From the cell containing the given text, extract its center point as (x, y) coordinate. 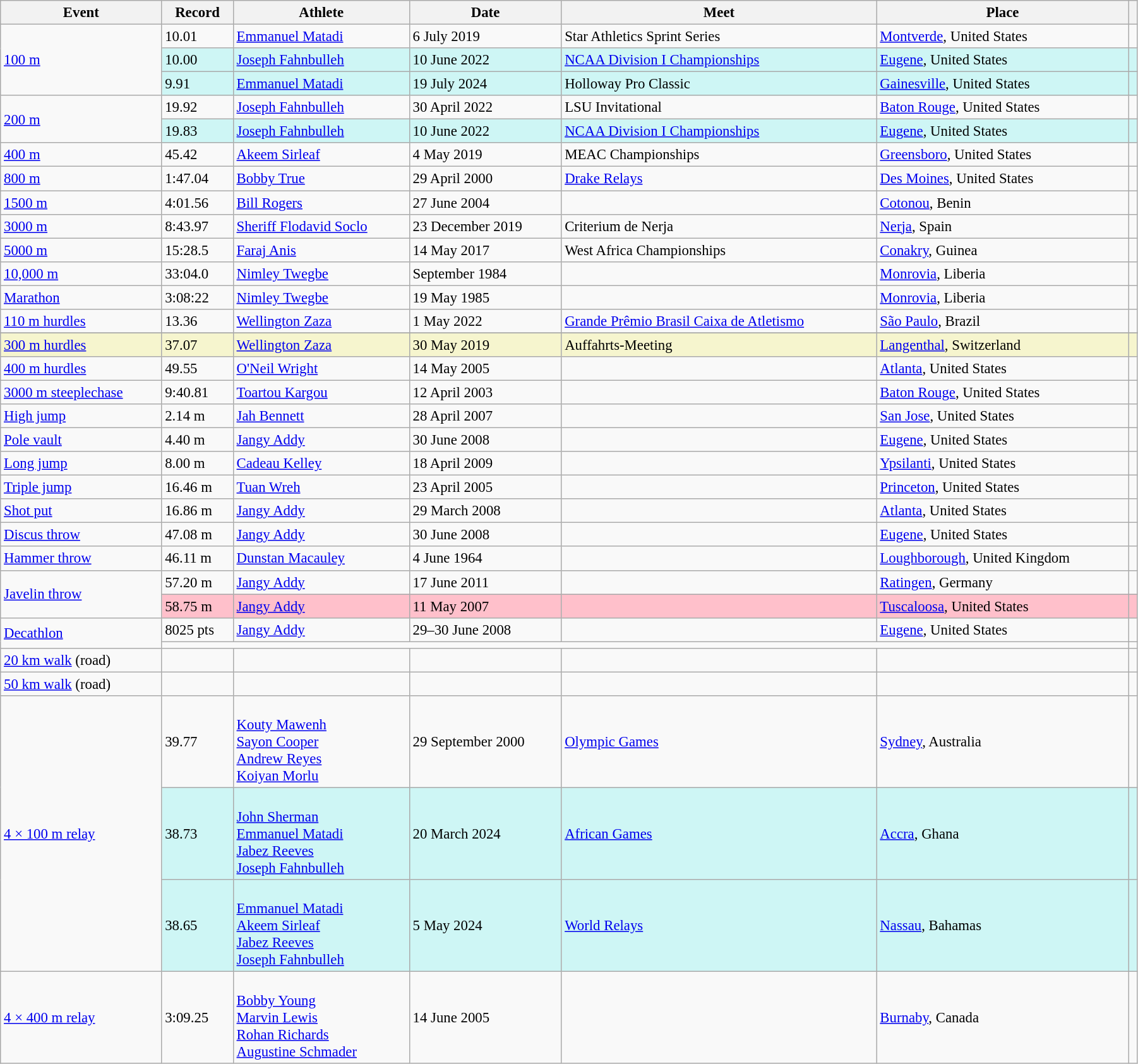
5 May 2024 (485, 926)
Sheriff Flodavid Soclo (321, 226)
110 m hurdles (81, 321)
33:04.0 (197, 273)
Auffahrts-Meeting (719, 345)
Kouty MawenhSayon CooperAndrew ReyesKoiyan Morlu (321, 742)
14 May 2005 (485, 369)
African Games (719, 834)
57.20 m (197, 582)
8025 pts (197, 630)
Toartou Kargou (321, 392)
High jump (81, 416)
16.86 m (197, 511)
23 December 2019 (485, 226)
4 × 100 m relay (81, 834)
1 May 2022 (485, 321)
Akeem Sirleaf (321, 155)
Gainesville, United States (1003, 84)
30 May 2019 (485, 345)
Greensboro, United States (1003, 155)
Des Moines, United States (1003, 179)
Tuscaloosa, United States (1003, 606)
27 June 2004 (485, 203)
Date (485, 13)
200 m (81, 119)
Ratingen, Germany (1003, 582)
4 × 400 m relay (81, 1018)
Olympic Games (719, 742)
Place (1003, 13)
Event (81, 13)
Cadeau Kelley (321, 463)
39.77 (197, 742)
17 June 2011 (485, 582)
1500 m (81, 203)
4 June 1964 (485, 559)
Holloway Pro Classic (719, 84)
Conakry, Guinea (1003, 250)
4 May 2019 (485, 155)
10.01 (197, 37)
300 m hurdles (81, 345)
LSU Invitational (719, 107)
Langenthal, Switzerland (1003, 345)
28 April 2007 (485, 416)
800 m (81, 179)
9:40.81 (197, 392)
8:43.97 (197, 226)
15:28.5 (197, 250)
30 April 2022 (485, 107)
37.07 (197, 345)
12 April 2003 (485, 392)
September 1984 (485, 273)
10,000 m (81, 273)
29–30 June 2008 (485, 630)
Montverde, United States (1003, 37)
Jah Bennett (321, 416)
Drake Relays (719, 179)
46.11 m (197, 559)
9.91 (197, 84)
Loughborough, United Kingdom (1003, 559)
Javelin throw (81, 594)
Marathon (81, 297)
Decathlon (81, 633)
23 April 2005 (485, 487)
3:09.25 (197, 1018)
29 March 2008 (485, 511)
Dunstan Macauley (321, 559)
20 March 2024 (485, 834)
49.55 (197, 369)
400 m (81, 155)
58.75 m (197, 606)
Bill Rogers (321, 203)
Burnaby, Canada (1003, 1018)
4.40 m (197, 440)
Record (197, 13)
45.42 (197, 155)
Bobby YoungMarvin LewisRohan RichardsAugustine Schmader (321, 1018)
6 July 2019 (485, 37)
1:47.04 (197, 179)
Shot put (81, 511)
38.73 (197, 834)
3000 m steeplechase (81, 392)
Star Athletics Sprint Series (719, 37)
Faraj Anis (321, 250)
4:01.56 (197, 203)
Discus throw (81, 535)
29 April 2000 (485, 179)
Tuan Wreh (321, 487)
Bobby True (321, 179)
18 April 2009 (485, 463)
John ShermanEmmanuel MatadiJabez ReevesJoseph Fahnbulleh (321, 834)
8.00 m (197, 463)
Criterium de Nerja (719, 226)
13.36 (197, 321)
Nerja, Spain (1003, 226)
MEAC Championships (719, 155)
5000 m (81, 250)
Triple jump (81, 487)
Hammer throw (81, 559)
3:08:22 (197, 297)
Long jump (81, 463)
16.46 m (197, 487)
19 May 1985 (485, 297)
10.00 (197, 60)
São Paulo, Brazil (1003, 321)
47.08 m (197, 535)
Grande Prêmio Brasil Caixa de Atletismo (719, 321)
Cotonou, Benin (1003, 203)
400 m hurdles (81, 369)
20 km walk (road) (81, 661)
38.65 (197, 926)
Meet (719, 13)
50 km walk (road) (81, 684)
29 September 2000 (485, 742)
Princeton, United States (1003, 487)
West Africa Championships (719, 250)
Nassau, Bahamas (1003, 926)
100 m (81, 61)
14 June 2005 (485, 1018)
Emmanuel MatadiAkeem SirleafJabez ReevesJoseph Fahnbulleh (321, 926)
Athlete (321, 13)
Accra, Ghana (1003, 834)
3000 m (81, 226)
World Relays (719, 926)
19 July 2024 (485, 84)
11 May 2007 (485, 606)
Ypsilanti, United States (1003, 463)
19.92 (197, 107)
2.14 m (197, 416)
14 May 2017 (485, 250)
Sydney, Australia (1003, 742)
19.83 (197, 131)
Pole vault (81, 440)
O'Neil Wright (321, 369)
San Jose, United States (1003, 416)
